Determine the (x, y) coordinate at the center of the cell enclosing the given text.  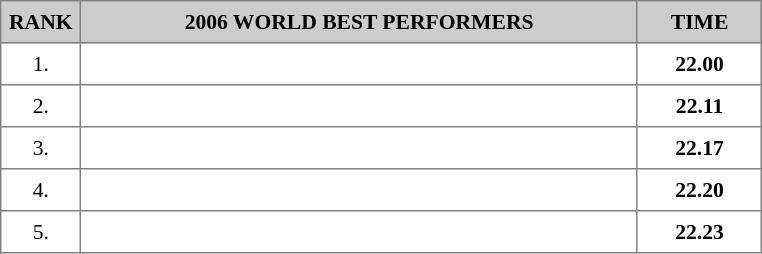
22.20 (699, 190)
4. (41, 190)
5. (41, 232)
1. (41, 64)
22.23 (699, 232)
TIME (699, 22)
2. (41, 106)
2006 WORLD BEST PERFORMERS (359, 22)
22.00 (699, 64)
22.17 (699, 148)
RANK (41, 22)
22.11 (699, 106)
3. (41, 148)
